Pinpoint the cell where the given text exists, returning its (x, y) midpoint coordinate. 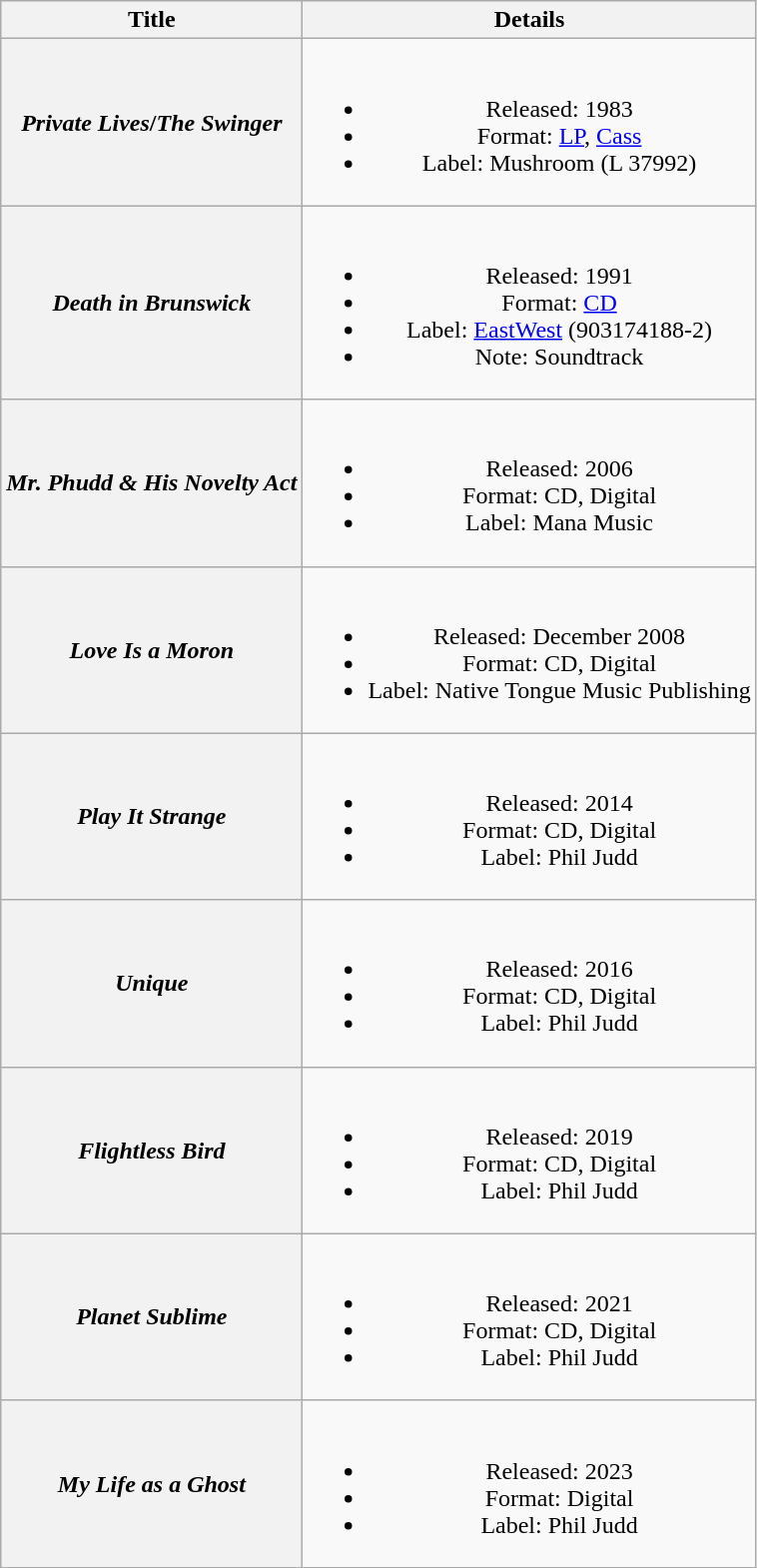
Private Lives/The Swinger (152, 122)
Released: 1991Format: CDLabel: EastWest (903174188-2)Note: Soundtrack (529, 303)
Released: 2006Format: CD, DigitalLabel: Mana Music (529, 483)
Released: 2023Format: DigitalLabel: Phil Judd (529, 1484)
Released: 2016Format: CD, DigitalLabel: Phil Judd (529, 983)
Title (152, 20)
Mr. Phudd & His Novelty Act (152, 483)
Unique (152, 983)
Released: December 2008Format: CD, DigitalLabel: Native Tongue Music Publishing (529, 649)
Flightless Bird (152, 1151)
Released: 2019Format: CD, DigitalLabel: Phil Judd (529, 1151)
Death in Brunswick (152, 303)
My Life as a Ghost (152, 1484)
Released: 2014Format: CD, DigitalLabel: Phil Judd (529, 817)
Released: 2021Format: CD, DigitalLabel: Phil Judd (529, 1316)
Love Is a Moron (152, 649)
Planet Sublime (152, 1316)
Details (529, 20)
Play It Strange (152, 817)
Released: 1983Format: LP, CassLabel: Mushroom (L 37992) (529, 122)
